Search for the cell housing the specified text and yield its (X, Y) center coordinate. 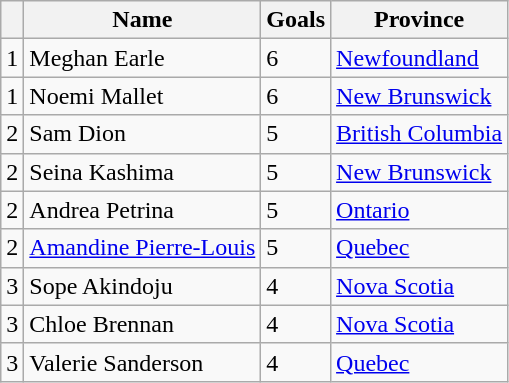
Sope Akindoju (142, 286)
Sam Dion (142, 134)
Andrea Petrina (142, 210)
Amandine Pierre-Louis (142, 248)
Meghan Earle (142, 58)
Name (142, 20)
British Columbia (420, 134)
Newfoundland (420, 58)
Goals (296, 20)
Noemi Mallet (142, 96)
Valerie Sanderson (142, 362)
Chloe Brennan (142, 324)
Ontario (420, 210)
Seina Kashima (142, 172)
Province (420, 20)
